Return [x, y] of the center of cell containing provided text 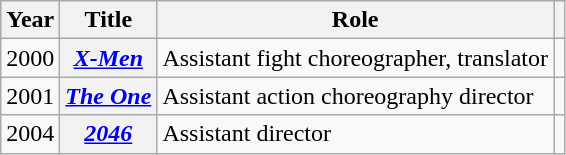
2000 [30, 58]
Title [108, 20]
Role [356, 20]
Assistant action choreography director [356, 96]
X-Men [108, 58]
Year [30, 20]
The One [108, 96]
Assistant fight choreographer, translator [356, 58]
2004 [30, 134]
Assistant director [356, 134]
2046 [108, 134]
2001 [30, 96]
